Return the [X, Y] coordinate for the center point of the cell that contains the specified text.  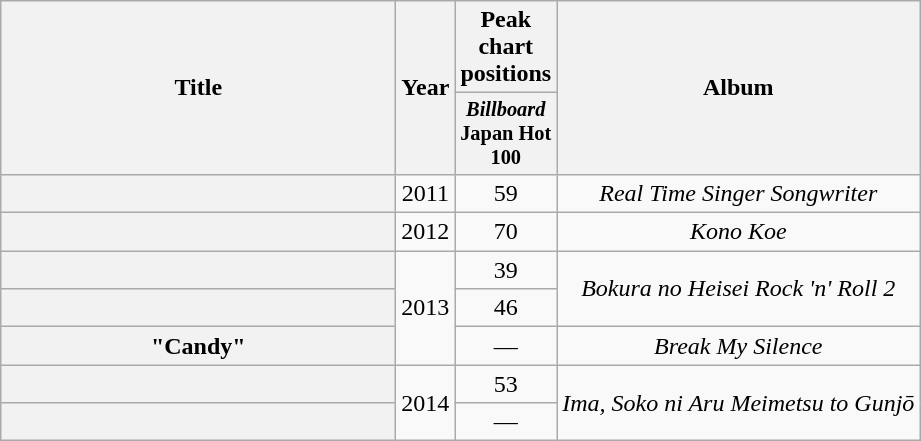
Kono Koe [738, 232]
Title [198, 88]
Billboard Japan Hot 100 [506, 134]
2012 [426, 232]
Real Time Singer Songwriter [738, 193]
Year [426, 88]
2014 [426, 403]
53 [506, 384]
Peak chart positions [506, 47]
46 [506, 308]
Bokura no Heisei Rock 'n' Roll 2 [738, 289]
39 [506, 270]
Break My Silence [738, 346]
2013 [426, 308]
Album [738, 88]
Ima, Soko ni Aru Meimetsu to Gunjō [738, 403]
"Candy" [198, 346]
2011 [426, 193]
70 [506, 232]
59 [506, 193]
